Capture the cell that displays the provided text and extract its [x, y] central coordinate. 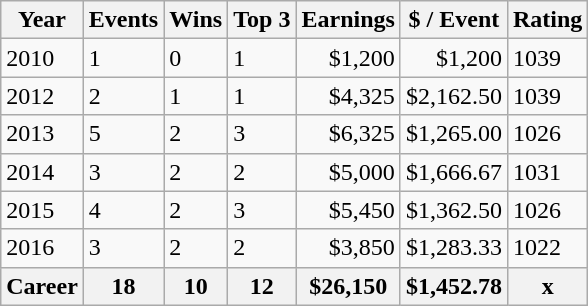
$1,362.50 [454, 210]
10 [196, 286]
12 [262, 286]
Year [42, 20]
0 [196, 58]
$2,162.50 [454, 96]
2010 [42, 58]
$5,000 [348, 172]
$1,265.00 [454, 134]
2016 [42, 248]
$4,325 [348, 96]
Career [42, 286]
18 [123, 286]
5 [123, 134]
Events [123, 20]
$ / Event [454, 20]
$6,325 [348, 134]
1022 [547, 248]
$1,666.67 [454, 172]
1031 [547, 172]
2014 [42, 172]
2013 [42, 134]
Rating [547, 20]
2015 [42, 210]
x [547, 286]
$1,452.78 [454, 286]
$1,283.33 [454, 248]
Top 3 [262, 20]
$3,850 [348, 248]
2012 [42, 96]
$26,150 [348, 286]
Wins [196, 20]
$5,450 [348, 210]
4 [123, 210]
Earnings [348, 20]
